Extract the [x, y] coordinate from the center of the cell holding the provided text.  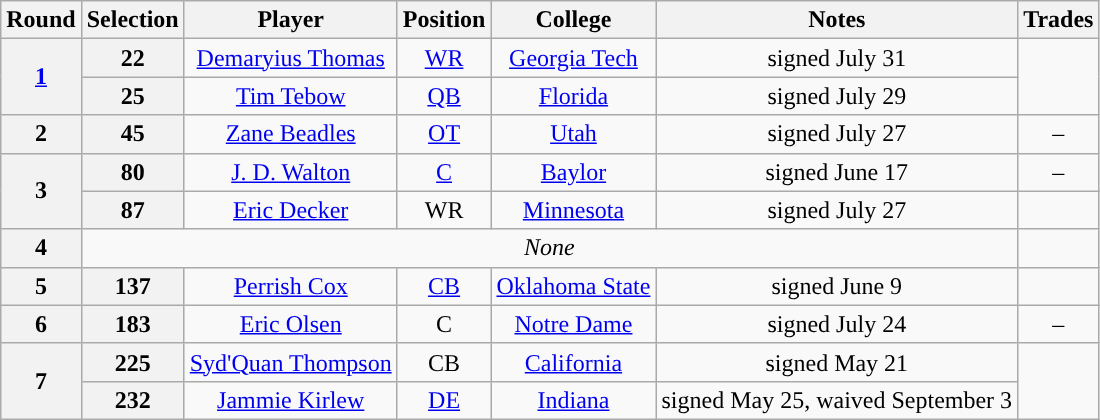
College [574, 20]
Eric Decker [290, 210]
signed July 24 [837, 324]
Eric Olsen [290, 324]
Baylor [574, 172]
Florida [574, 96]
3 [41, 191]
Position [444, 20]
Minnesota [574, 210]
signed June 9 [837, 286]
6 [41, 324]
OT [444, 134]
183 [132, 324]
7 [41, 381]
Notes [837, 20]
225 [132, 362]
45 [132, 134]
Georgia Tech [574, 58]
2 [41, 134]
Player [290, 20]
25 [132, 96]
Selection [132, 20]
87 [132, 210]
137 [132, 286]
QB [444, 96]
Demaryius Thomas [290, 58]
signed May 25, waived September 3 [837, 400]
Syd'Quan Thompson [290, 362]
Zane Beadles [290, 134]
1 [41, 77]
Jammie Kirlew [290, 400]
22 [132, 58]
signed July 31 [837, 58]
signed July 29 [837, 96]
signed May 21 [837, 362]
DE [444, 400]
80 [132, 172]
Utah [574, 134]
4 [41, 248]
Trades [1058, 20]
5 [41, 286]
Round [41, 20]
Oklahoma State [574, 286]
signed June 17 [837, 172]
None [549, 248]
232 [132, 400]
California [574, 362]
Perrish Cox [290, 286]
Notre Dame [574, 324]
J. D. Walton [290, 172]
Indiana [574, 400]
Tim Tebow [290, 96]
